Pinpoint the cell where the given text exists, returning its (X, Y) midpoint coordinate. 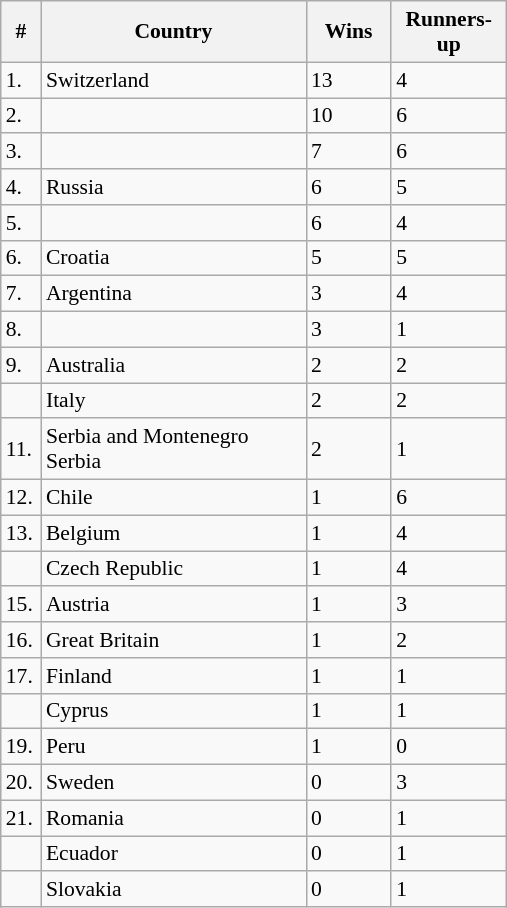
# (21, 32)
Cyprus (174, 711)
Country (174, 32)
Austria (174, 605)
9. (21, 365)
2. (21, 116)
3. (21, 152)
20. (21, 783)
Ecuador (174, 854)
19. (21, 747)
12. (21, 498)
Finland (174, 676)
Sweden (174, 783)
16. (21, 640)
8. (21, 330)
Croatia (174, 258)
4. (21, 187)
Chile (174, 498)
1. (21, 80)
11. (21, 450)
Belgium (174, 533)
Runners-up (448, 32)
13 (348, 80)
Peru (174, 747)
7. (21, 294)
Argentina (174, 294)
Italy (174, 401)
Switzerland (174, 80)
Slovakia (174, 890)
Great Britain (174, 640)
10 (348, 116)
13. (21, 533)
15. (21, 605)
Serbia and Montenegro Serbia (174, 450)
7 (348, 152)
6. (21, 258)
Wins (348, 32)
Czech Republic (174, 569)
Romania (174, 818)
Russia (174, 187)
21. (21, 818)
5. (21, 223)
17. (21, 676)
Australia (174, 365)
